From the cell containing the given text, extract its center point as (X, Y) coordinate. 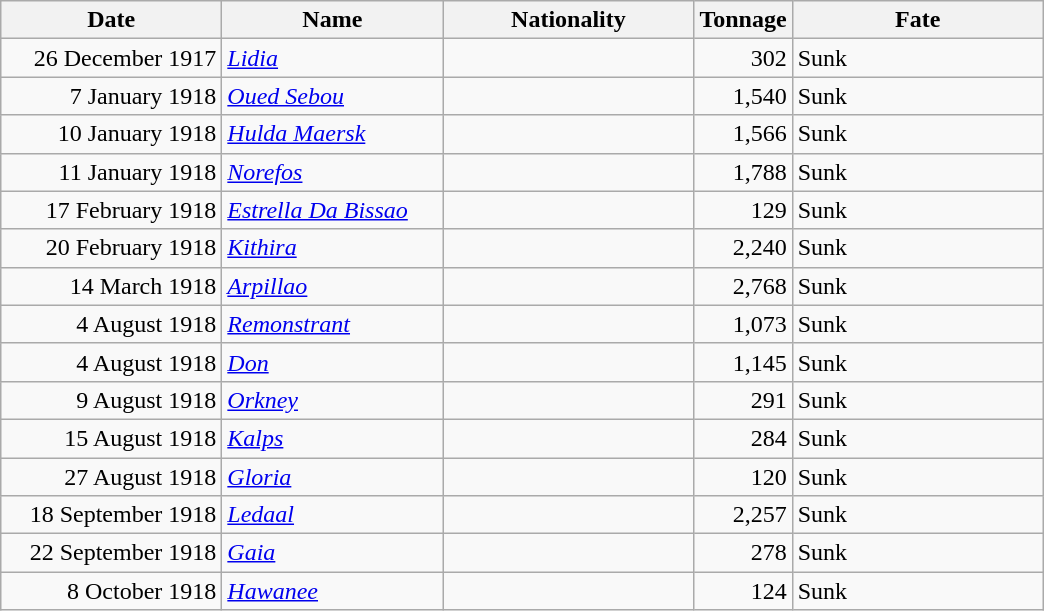
124 (743, 591)
9 August 1918 (112, 400)
302 (743, 58)
1,540 (743, 96)
8 October 1918 (112, 591)
291 (743, 400)
27 August 1918 (112, 477)
Gaia (332, 553)
2,240 (743, 248)
Norefos (332, 172)
278 (743, 553)
Hulda Maersk (332, 134)
Date (112, 20)
Hawanee (332, 591)
Oued Sebou (332, 96)
Nationality (568, 20)
Arpillao (332, 286)
20 February 1918 (112, 248)
11 January 1918 (112, 172)
Tonnage (743, 20)
1,073 (743, 324)
10 January 1918 (112, 134)
Remonstrant (332, 324)
Kithira (332, 248)
Estrella Da Bissao (332, 210)
7 January 1918 (112, 96)
17 February 1918 (112, 210)
1,145 (743, 362)
2,257 (743, 515)
15 August 1918 (112, 438)
1,566 (743, 134)
Orkney (332, 400)
Ledaal (332, 515)
22 September 1918 (112, 553)
2,768 (743, 286)
Name (332, 20)
Kalps (332, 438)
Gloria (332, 477)
Fate (918, 20)
284 (743, 438)
129 (743, 210)
120 (743, 477)
Don (332, 362)
14 March 1918 (112, 286)
26 December 1917 (112, 58)
Lidia (332, 58)
18 September 1918 (112, 515)
1,788 (743, 172)
